Scan for the cell matching the given text and deliver its (x, y) coordinate at center. 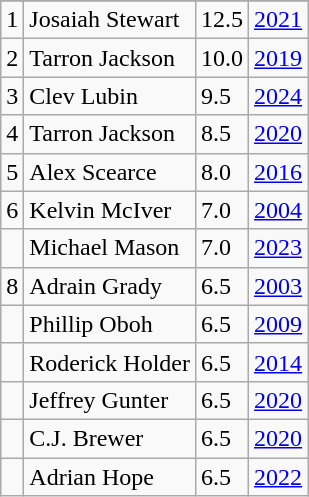
8.0 (222, 172)
4 (12, 134)
1 (12, 20)
5 (12, 172)
12.5 (222, 20)
2014 (278, 362)
C.J. Brewer (110, 438)
Adrian Hope (110, 477)
Clev Lubin (110, 96)
Josaiah Stewart (110, 20)
Adrain Grady (110, 286)
6 (12, 210)
2022 (278, 477)
8.5 (222, 134)
2003 (278, 286)
2 (12, 58)
9.5 (222, 96)
Phillip Oboh (110, 324)
2023 (278, 248)
Jeffrey Gunter (110, 400)
2019 (278, 58)
8 (12, 286)
Alex Scearce (110, 172)
Roderick Holder (110, 362)
3 (12, 96)
Michael Mason (110, 248)
2009 (278, 324)
2021 (278, 20)
2004 (278, 210)
10.0 (222, 58)
2016 (278, 172)
Kelvin McIver (110, 210)
2024 (278, 96)
